Capture the cell that displays the provided text and extract its (X, Y) central coordinate. 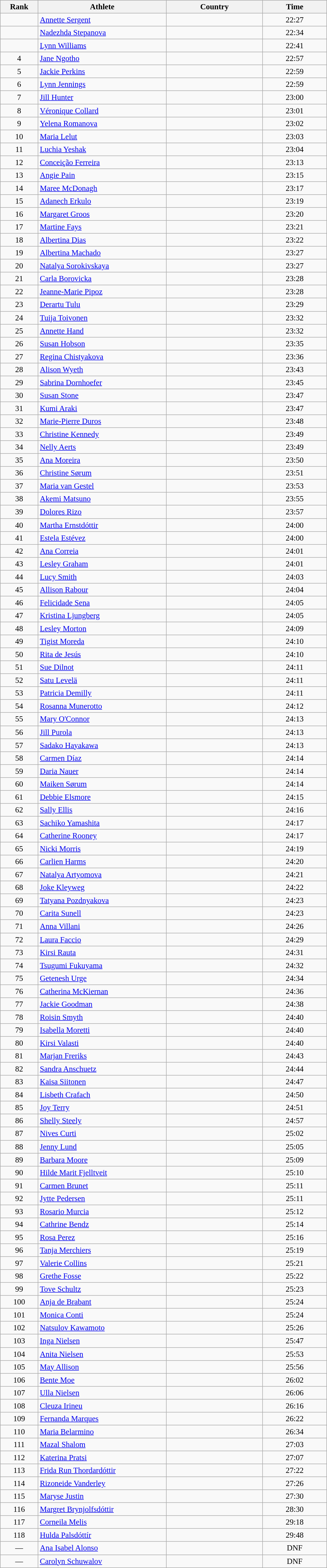
23:29 (295, 305)
14 (19, 188)
Jane Ngotho (102, 59)
25:47 (295, 1341)
21 (19, 279)
Allison Rabour (102, 590)
111 (19, 1445)
25:02 (295, 1134)
Laura Faccio (102, 940)
24:32 (295, 965)
Annette Hand (102, 331)
Jytte Pedersen (102, 1199)
37 (19, 486)
82 (19, 1069)
24:03 (295, 577)
100 (19, 1302)
Catherine Rooney (102, 836)
Fernanda Marques (102, 1419)
66 (19, 862)
28:30 (295, 1509)
Catherina McKiernan (102, 991)
8 (19, 111)
Frida Run Thordardóttir (102, 1470)
23:15 (295, 175)
Anja de Brabant (102, 1302)
25:26 (295, 1328)
Tigist Moreda (102, 642)
Martha Ernstdóttir (102, 525)
Regina Chistyakova (102, 357)
23:13 (295, 162)
Cleuza Irineu (102, 1406)
71 (19, 926)
67 (19, 875)
Alison Wyeth (102, 370)
23:01 (295, 111)
25:05 (295, 1147)
Rosanna Munerotto (102, 706)
85 (19, 1108)
Nicki Morris (102, 849)
24:51 (295, 1108)
Jeanne-Marie Pipoz (102, 292)
23:00 (295, 98)
Véronique Collard (102, 111)
Estela Estévez (102, 538)
Country (215, 7)
Sachiko Yamashita (102, 823)
17 (19, 227)
Time (295, 7)
24:36 (295, 991)
Lisbeth Crafach (102, 1095)
Natsulov Kawamoto (102, 1328)
Lynn Williams (102, 46)
Carmen Díaz (102, 758)
24:47 (295, 1082)
Lynn Jennings (102, 84)
Lesley Graham (102, 564)
24:34 (295, 978)
102 (19, 1328)
Ana Moreira (102, 460)
25:21 (295, 1263)
61 (19, 797)
Conceição Ferreira (102, 162)
13 (19, 175)
6 (19, 84)
22:27 (295, 20)
7 (19, 98)
Roisin Smyth (102, 1017)
116 (19, 1509)
31 (19, 408)
May Allison (102, 1367)
Kirsi Valasti (102, 1043)
24:26 (295, 926)
Sandra Anschuetz (102, 1069)
27:03 (295, 1445)
Jenny Lund (102, 1147)
118 (19, 1535)
23:51 (295, 473)
92 (19, 1199)
23:50 (295, 460)
Getenesh Urge (102, 978)
Cathrine Bendz (102, 1224)
23:04 (295, 149)
45 (19, 590)
Maree McDonagh (102, 188)
26 (19, 344)
22:57 (295, 59)
34 (19, 447)
Hilde Marit Fjelltveit (102, 1172)
Albertina Dias (102, 240)
32 (19, 421)
105 (19, 1367)
Athlete (102, 7)
24:16 (295, 810)
84 (19, 1095)
107 (19, 1393)
25:10 (295, 1172)
Christine Kennedy (102, 434)
27 (19, 357)
12 (19, 162)
72 (19, 940)
24:12 (295, 706)
54 (19, 706)
77 (19, 1004)
94 (19, 1224)
83 (19, 1082)
91 (19, 1186)
50 (19, 655)
Rita de Jesús (102, 655)
Marie-Pierre Duros (102, 421)
Patricia Demilly (102, 693)
Sabrina Dornhoefer (102, 382)
53 (19, 693)
11 (19, 149)
Barbara Moore (102, 1160)
110 (19, 1432)
29 (19, 382)
23:20 (295, 214)
23:21 (295, 227)
Monica Conti (102, 1315)
Yelena Romanova (102, 123)
23:36 (295, 357)
15 (19, 201)
39 (19, 512)
Dolores Rizo (102, 512)
Kaisa Siitonen (102, 1082)
20 (19, 266)
63 (19, 823)
Anna Villani (102, 926)
27:26 (295, 1484)
Carita Sunell (102, 913)
24:21 (295, 875)
51 (19, 667)
76 (19, 991)
Jill Hunter (102, 98)
Luchia Yeshak (102, 149)
Natalya Artyomova (102, 875)
Lucy Smith (102, 577)
23:48 (295, 421)
80 (19, 1043)
113 (19, 1470)
99 (19, 1289)
24:44 (295, 1069)
114 (19, 1484)
Albertina Machado (102, 253)
Mary O'Connor (102, 719)
24:38 (295, 1004)
90 (19, 1172)
Felicidade Sena (102, 603)
79 (19, 1030)
Rizoneide Vanderley (102, 1484)
Carlien Harms (102, 862)
Susan Hobson (102, 344)
Jill Purola (102, 732)
27:22 (295, 1470)
Natalya Sorokivskaya (102, 266)
Hulda Palsdóttír (102, 1535)
Joy Terry (102, 1108)
Jackie Perkins (102, 72)
Nelly Aerts (102, 447)
24:22 (295, 888)
Katerina Pratsi (102, 1457)
Joke Kleyweg (102, 888)
25:56 (295, 1367)
25:53 (295, 1354)
24:50 (295, 1095)
Rosario Murcia (102, 1211)
97 (19, 1263)
24:19 (295, 849)
10 (19, 136)
Sally Ellis (102, 810)
Akemi Matsuno (102, 499)
25:12 (295, 1211)
24:57 (295, 1121)
26:06 (295, 1393)
25:23 (295, 1289)
23:57 (295, 512)
27:30 (295, 1496)
24 (19, 318)
Angie Pain (102, 175)
48 (19, 628)
Carmen Brunet (102, 1186)
25:16 (295, 1237)
23:53 (295, 486)
23:55 (295, 499)
101 (19, 1315)
18 (19, 240)
29:48 (295, 1535)
26:22 (295, 1419)
Maria Belarmino (102, 1432)
40 (19, 525)
Carolyn Schuwalov (102, 1561)
55 (19, 719)
86 (19, 1121)
Kristina Ljungberg (102, 616)
25:19 (295, 1250)
28 (19, 370)
33 (19, 434)
42 (19, 551)
108 (19, 1406)
Margaret Groos (102, 214)
46 (19, 603)
Ana Isabel Alonso (102, 1548)
Christine Sørum (102, 473)
Marjan Freriks (102, 1056)
44 (19, 577)
24:20 (295, 862)
Tuija Toivonen (102, 318)
Sadako Hayakawa (102, 745)
Tatyana Pozdnyakova (102, 901)
65 (19, 849)
Nives Curti (102, 1134)
23:19 (295, 201)
22:34 (295, 33)
Satu Levelä (102, 680)
Kirsi Rauta (102, 952)
81 (19, 1056)
Rosa Perez (102, 1237)
Shelly Steely (102, 1121)
30 (19, 396)
68 (19, 888)
Inga Nielsen (102, 1341)
29:18 (295, 1522)
Lesley Morton (102, 628)
47 (19, 616)
Maria Lelut (102, 136)
87 (19, 1134)
24:31 (295, 952)
Tsugumi Fukuyama (102, 965)
Maiken Sørum (102, 784)
57 (19, 745)
Valerie Collins (102, 1263)
Jackie Goodman (102, 1004)
75 (19, 978)
Rank (19, 7)
24:15 (295, 797)
115 (19, 1496)
88 (19, 1147)
24:43 (295, 1056)
49 (19, 642)
Nadezhda Stepanova (102, 33)
25 (19, 331)
23:45 (295, 382)
109 (19, 1419)
24:29 (295, 940)
5 (19, 72)
23 (19, 305)
26:16 (295, 1406)
78 (19, 1017)
Debbie Elsmore (102, 797)
Carla Borovicka (102, 279)
112 (19, 1457)
26:02 (295, 1380)
Bente Moe (102, 1380)
23:02 (295, 123)
24:04 (295, 590)
69 (19, 901)
Grethe Fosse (102, 1276)
Daria Nauer (102, 771)
22 (19, 292)
26:34 (295, 1432)
19 (19, 253)
Tove Schultz (102, 1289)
Maria van Gestel (102, 486)
Tanja Merchiers (102, 1250)
Ulla Nielsen (102, 1393)
16 (19, 214)
Margret Brynjolfsdóttir (102, 1509)
Susan Stone (102, 396)
73 (19, 952)
Derartu Tulu (102, 305)
89 (19, 1160)
Isabella Moretti (102, 1030)
70 (19, 913)
Corneila Melis (102, 1522)
Adanech Erkulo (102, 201)
96 (19, 1250)
22:41 (295, 46)
Martine Fays (102, 227)
103 (19, 1341)
52 (19, 680)
27:07 (295, 1457)
23:35 (295, 344)
9 (19, 123)
43 (19, 564)
25:22 (295, 1276)
58 (19, 758)
23:17 (295, 188)
59 (19, 771)
24:09 (295, 628)
98 (19, 1276)
41 (19, 538)
117 (19, 1522)
56 (19, 732)
106 (19, 1380)
Ana Correia (102, 551)
62 (19, 810)
Anita Nielsen (102, 1354)
38 (19, 499)
104 (19, 1354)
Sue Dilnot (102, 667)
25:14 (295, 1224)
23:03 (295, 136)
95 (19, 1237)
23:22 (295, 240)
Maryse Justin (102, 1496)
36 (19, 473)
4 (19, 59)
Annette Sergent (102, 20)
60 (19, 784)
35 (19, 460)
74 (19, 965)
93 (19, 1211)
Mazal Shalom (102, 1445)
64 (19, 836)
25:09 (295, 1160)
23:43 (295, 370)
Kumi Araki (102, 408)
